Return the (x, y) coordinate for the center point of the cell that contains the specified text.  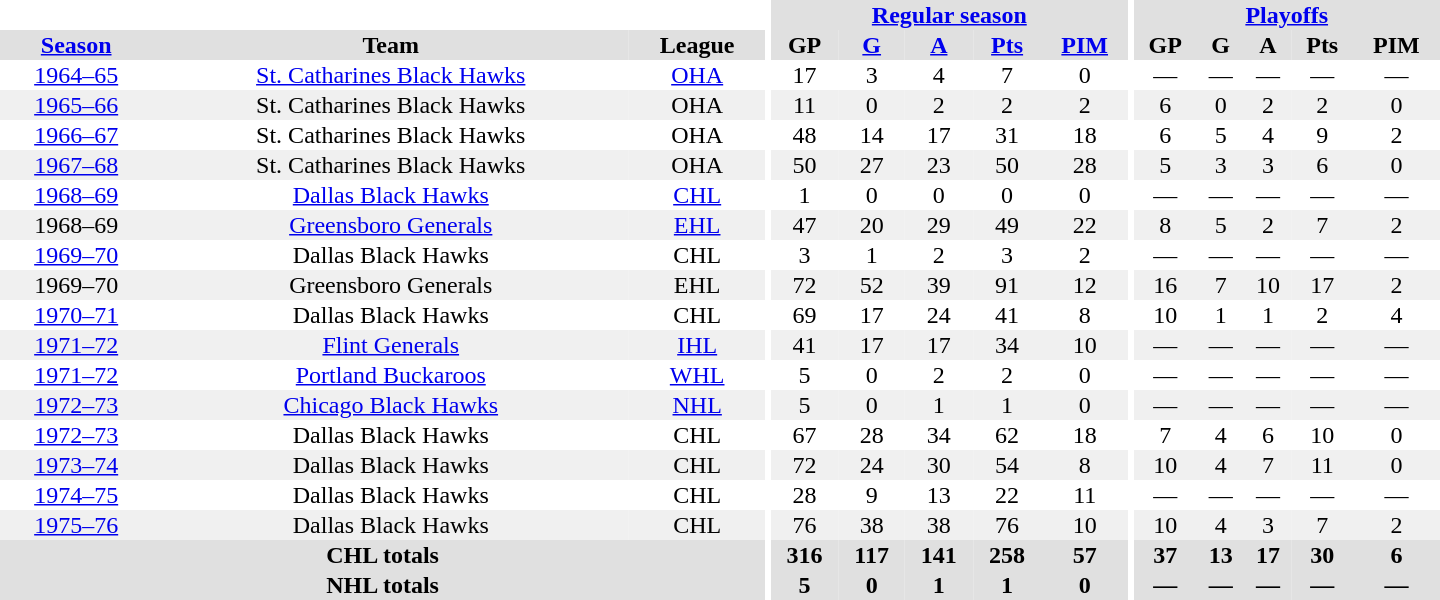
39 (939, 285)
258 (1007, 555)
Flint Generals (390, 345)
1966–67 (76, 135)
29 (939, 225)
Portland Buckaroos (390, 375)
27 (872, 165)
CHL totals (382, 555)
1967–68 (76, 165)
Team (390, 45)
Chicago Black Hawks (390, 405)
48 (804, 135)
WHL (697, 375)
316 (804, 555)
54 (1007, 465)
49 (1007, 225)
23 (939, 165)
52 (872, 285)
1970–71 (76, 315)
1975–76 (76, 525)
141 (939, 555)
20 (872, 225)
16 (1165, 285)
1965–66 (76, 105)
62 (1007, 435)
37 (1165, 555)
67 (804, 435)
14 (872, 135)
Regular season (949, 15)
League (697, 45)
31 (1007, 135)
NHL totals (382, 585)
117 (872, 555)
57 (1084, 555)
Playoffs (1286, 15)
1974–75 (76, 495)
69 (804, 315)
12 (1084, 285)
IHL (697, 345)
91 (1007, 285)
1973–74 (76, 465)
47 (804, 225)
Season (76, 45)
1964–65 (76, 75)
NHL (697, 405)
